Output the [x, y] coordinate of the center of the cell containing the given text.  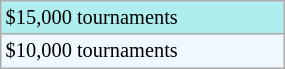
$15,000 tournaments [142, 17]
$10,000 tournaments [142, 51]
